Determine the (x, y) coordinate at the center of the cell enclosing the given text.  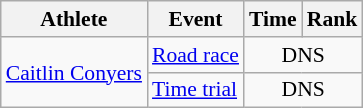
Road race (196, 55)
Event (196, 19)
Rank (332, 19)
Time (273, 19)
Time trial (196, 90)
Caitlin Conyers (74, 72)
Athlete (74, 19)
